Extract the (x, y) coordinate from the center of the cell holding the provided text.  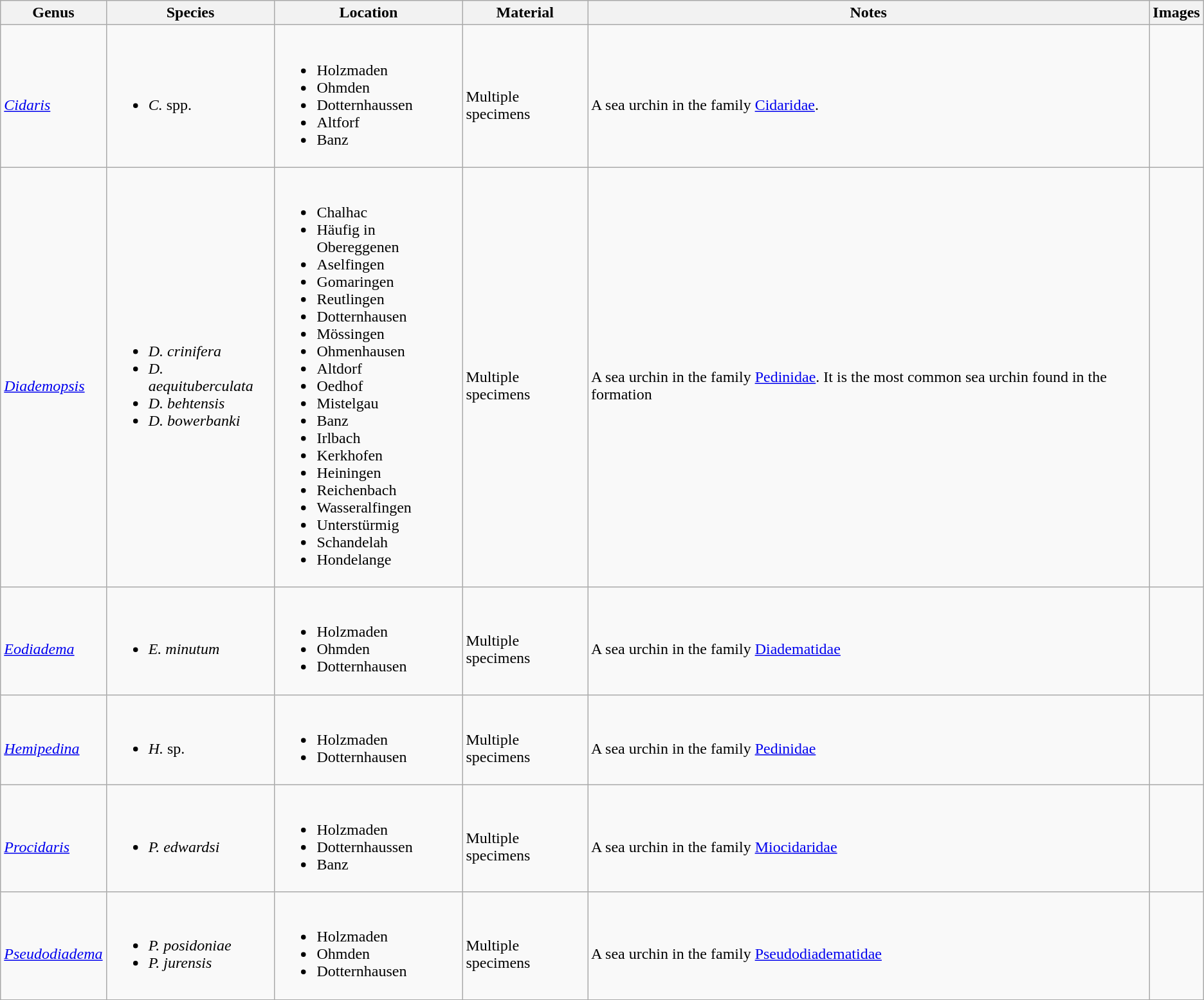
Location (369, 13)
Pseudodiadema (53, 945)
E. minutum (190, 641)
Diademopsis (53, 377)
A sea urchin in the family Pedinidae (868, 740)
Eodiadema (53, 641)
A sea urchin in the family Diadematidae (868, 641)
Species (190, 13)
A sea urchin in the family Pedinidae. It is the most common sea urchin found in the formation (868, 377)
P. edwardsi (190, 839)
H. sp. (190, 740)
Cidaris (53, 96)
Material (525, 13)
Procidaris (53, 839)
A sea urchin in the family Pseudodiadematidae (868, 945)
D. criniferaD. aequituberculataD. behtensisD. bowerbanki (190, 377)
Genus (53, 13)
C. spp. (190, 96)
Notes (868, 13)
P. posidoniaeP. jurensis (190, 945)
A sea urchin in the family Cidaridae. (868, 96)
Images (1176, 13)
A sea urchin in the family Miocidaridae (868, 839)
Hemipedina (53, 740)
HolzmadenDotternhausen (369, 740)
HolzmadenOhmdenDotternhaussenAltforfBanz (369, 96)
HolzmadenDotternhaussenBanz (369, 839)
